From the cell containing the given text, extract its center point as [x, y] coordinate. 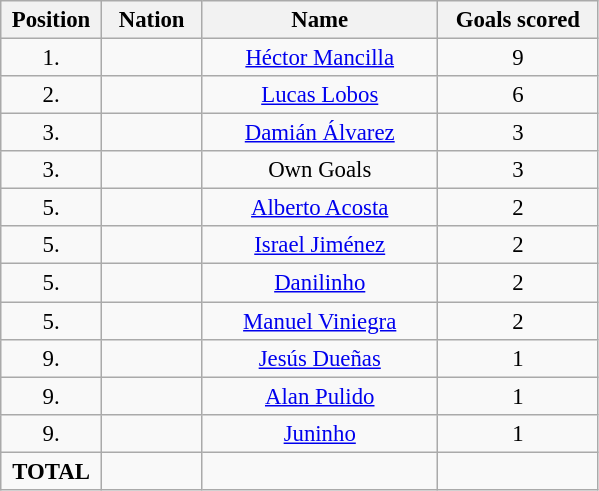
Goals scored [518, 20]
Nation [152, 20]
Alan Pulido [320, 396]
Alberto Acosta [320, 208]
9 [518, 58]
Héctor Mancilla [320, 58]
Manuel Viniegra [320, 321]
Danilinho [320, 283]
Own Goals [320, 170]
Lucas Lobos [320, 95]
1. [52, 58]
2. [52, 95]
Name [320, 20]
Damián Álvarez [320, 133]
6 [518, 95]
TOTAL [52, 471]
Position [52, 20]
Jesús Dueñas [320, 358]
Juninho [320, 433]
Israel Jiménez [320, 245]
